Provide the (X, Y) coordinate of the cell's center where the given text is located.  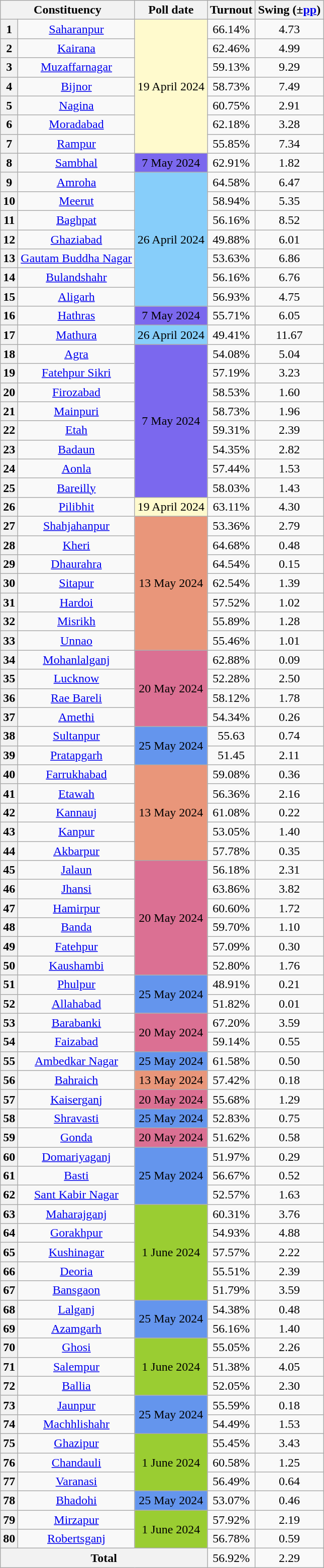
9.29 (289, 67)
0.58 (289, 1137)
Ghazipur (76, 1443)
Shahjahanpur (76, 526)
52.05% (232, 1386)
Turnout (232, 10)
16 (9, 316)
53.07% (232, 1501)
Kheri (76, 545)
Constituency (67, 10)
61.08% (232, 812)
31 (9, 602)
52.28% (232, 679)
54.35% (232, 449)
0.21 (289, 985)
0.29 (289, 1156)
37 (9, 717)
76 (9, 1463)
19 (9, 373)
6.01 (289, 239)
47 (9, 908)
Mohanlalganj (76, 660)
33 (9, 641)
15 (9, 297)
17 (9, 335)
1.78 (289, 698)
63 (9, 1214)
69 (9, 1329)
34 (9, 660)
48 (9, 927)
52.83% (232, 1118)
Hamirpur (76, 908)
59.13% (232, 67)
3.82 (289, 889)
Gautam Buddha Nagar (76, 259)
Jaunpur (76, 1405)
6.86 (289, 259)
Kaiserganj (76, 1099)
62.91% (232, 163)
1.60 (289, 392)
55.89% (232, 622)
1.96 (289, 411)
65 (9, 1252)
Akbarpur (76, 851)
56 (9, 1080)
64.54% (232, 564)
42 (9, 812)
56.78% (232, 1539)
26 (9, 507)
Pilibhit (76, 507)
53.63% (232, 259)
60.75% (232, 105)
3.76 (289, 1214)
54.08% (232, 354)
Bulandshahr (76, 278)
70 (9, 1348)
62.54% (232, 583)
Ghaziabad (76, 239)
0.59 (289, 1539)
Dhaurahra (76, 564)
2.19 (289, 1520)
Aonla (76, 468)
3.23 (289, 373)
14 (9, 278)
57.57% (232, 1252)
1.63 (289, 1195)
28 (9, 545)
4.73 (289, 29)
Robertsganj (76, 1539)
63.86% (232, 889)
Fatehpur (76, 946)
49.88% (232, 239)
22 (9, 430)
Nagina (76, 105)
35 (9, 679)
29 (9, 564)
79 (9, 1520)
52.57% (232, 1195)
1 (9, 29)
57 (9, 1099)
0.22 (289, 812)
7 (9, 144)
2 (9, 48)
2.11 (289, 755)
74 (9, 1424)
55.59% (232, 1405)
43 (9, 831)
Moradabad (76, 125)
56.92% (232, 1558)
Meerut (76, 201)
Sitapur (76, 583)
Rampur (76, 144)
0.46 (289, 1501)
66 (9, 1271)
11 (9, 220)
1.02 (289, 602)
77 (9, 1482)
1.39 (289, 583)
Hardoi (76, 602)
55.45% (232, 1443)
46 (9, 889)
Unnao (76, 641)
Kaushambi (76, 966)
12 (9, 239)
Saharanpur (76, 29)
3 (9, 67)
51.62% (232, 1137)
4 (9, 86)
57.44% (232, 468)
73 (9, 1405)
Barabanki (76, 1023)
51 (9, 985)
2.82 (289, 449)
62.88% (232, 660)
36 (9, 698)
58.53% (232, 392)
7.49 (289, 86)
2.31 (289, 870)
Mirzapur (76, 1520)
Sultanpur (76, 736)
57.52% (232, 602)
Farrukhabad (76, 774)
51.82% (232, 1004)
52.80% (232, 966)
Firozabad (76, 392)
Jalaun (76, 870)
10 (9, 201)
Shravasti (76, 1118)
25 (9, 488)
Sant Kabir Nagar (76, 1195)
1.43 (289, 488)
66.14% (232, 29)
80 (9, 1539)
71 (9, 1367)
45 (9, 870)
Rae Bareli (76, 698)
30 (9, 583)
58 (9, 1118)
4.30 (289, 507)
68 (9, 1309)
11.67 (289, 335)
56.36% (232, 793)
2.50 (289, 679)
54.38% (232, 1309)
Allahabad (76, 1004)
20 (9, 392)
55.46% (232, 641)
40 (9, 774)
23 (9, 449)
59.14% (232, 1042)
63.11% (232, 507)
60 (9, 1156)
55.71% (232, 316)
Aligarh (76, 297)
64.68% (232, 545)
Domariyaganj (76, 1156)
48.91% (232, 985)
Azamgarh (76, 1329)
9 (9, 182)
50 (9, 966)
57.92% (232, 1520)
78 (9, 1501)
4.99 (289, 48)
2.22 (289, 1252)
32 (9, 622)
7.34 (289, 144)
62.46% (232, 48)
55.63 (232, 736)
2.29 (289, 1558)
62 (9, 1195)
56.18% (232, 870)
75 (9, 1443)
1.25 (289, 1463)
Bahraich (76, 1080)
0.01 (289, 1004)
6.76 (289, 278)
56.67% (232, 1176)
Amethi (76, 717)
52 (9, 1004)
0.55 (289, 1042)
59.70% (232, 927)
57.78% (232, 851)
Chandauli (76, 1463)
62.18% (232, 125)
61 (9, 1176)
6.05 (289, 316)
5 (9, 105)
1.76 (289, 966)
6 (9, 125)
Sambhal (76, 163)
0.52 (289, 1176)
1.28 (289, 622)
Faizabad (76, 1042)
Kairana (76, 48)
Agra (76, 354)
3.43 (289, 1443)
2.26 (289, 1348)
Ghosi (76, 1348)
54 (9, 1042)
Total (104, 1558)
Gorakhpur (76, 1233)
27 (9, 526)
51.97% (232, 1156)
0.26 (289, 717)
60.58% (232, 1463)
Ballia (76, 1386)
2.91 (289, 105)
24 (9, 468)
0.35 (289, 851)
Salempur (76, 1367)
44 (9, 851)
67 (9, 1290)
55 (9, 1061)
72 (9, 1386)
54.93% (232, 1233)
Jhansi (76, 889)
60.31% (232, 1214)
Bijnor (76, 86)
51.38% (232, 1367)
8.52 (289, 220)
Fatehpur Sikri (76, 373)
38 (9, 736)
67.20% (232, 1023)
Varanasi (76, 1482)
58.03% (232, 488)
Kushinagar (76, 1252)
Banda (76, 927)
55.68% (232, 1099)
53.05% (232, 831)
0.36 (289, 774)
60.60% (232, 908)
1.01 (289, 641)
21 (9, 411)
58.94% (232, 201)
59 (9, 1137)
1.82 (289, 163)
4.05 (289, 1367)
Mathura (76, 335)
56.93% (232, 297)
18 (9, 354)
Maharajganj (76, 1214)
6.47 (289, 182)
0.50 (289, 1061)
64.58% (232, 182)
Phulpur (76, 985)
5.35 (289, 201)
53.36% (232, 526)
Etawah (76, 793)
Lalganj (76, 1309)
0.30 (289, 946)
Kanpur (76, 831)
49 (9, 946)
61.58% (232, 1061)
2.79 (289, 526)
Machhlishahr (76, 1424)
0.64 (289, 1482)
Mainpuri (76, 411)
Kannauj (76, 812)
8 (9, 163)
51.79% (232, 1290)
51.45 (232, 755)
Lucknow (76, 679)
13 (9, 259)
Baghpat (76, 220)
2.16 (289, 793)
2.30 (289, 1386)
Bhadohi (76, 1501)
56.49% (232, 1482)
55.85% (232, 144)
Basti (76, 1176)
55.05% (232, 1348)
57.19% (232, 373)
3.28 (289, 125)
0.75 (289, 1118)
Muzaffarnagar (76, 67)
Amroha (76, 182)
59.31% (232, 430)
Misrikh (76, 622)
Etah (76, 430)
4.75 (289, 297)
59.08% (232, 774)
1.29 (289, 1099)
Poll date (171, 10)
54.34% (232, 717)
57.09% (232, 946)
64 (9, 1233)
58.12% (232, 698)
41 (9, 793)
0.09 (289, 660)
39 (9, 755)
57.42% (232, 1080)
4.88 (289, 1233)
0.74 (289, 736)
0.15 (289, 564)
Swing (±pp) (289, 10)
1.72 (289, 908)
1.10 (289, 927)
Ambedkar Nagar (76, 1061)
Gonda (76, 1137)
Bareilly (76, 488)
53 (9, 1023)
Pratapgarh (76, 755)
55.51% (232, 1271)
Hathras (76, 316)
Bansgaon (76, 1290)
Deoria (76, 1271)
49.41% (232, 335)
5.04 (289, 354)
Badaun (76, 449)
54.49% (232, 1424)
